Return the [X, Y] coordinate for the center point of the cell that contains the specified text.  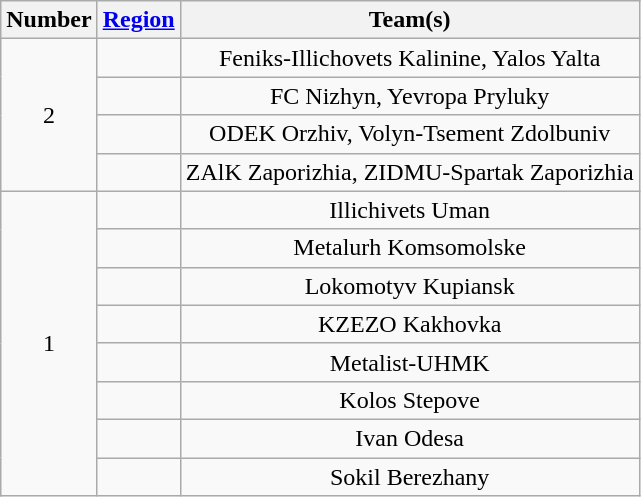
Team(s) [410, 20]
Lokomotyv Kupiansk [410, 286]
ODEK Orzhiv, Volyn-Tsement Zdolbuniv [410, 134]
Ivan Odesa [410, 438]
2 [49, 115]
Region [138, 20]
Illichivets Uman [410, 210]
Number [49, 20]
Kolos Stepove [410, 400]
FC Nizhyn, Yevropa Pryluky [410, 96]
Metalurh Komsomolske [410, 248]
1 [49, 343]
KZEZO Kakhovka [410, 324]
Feniks-Illichovets Kalinine, Yalos Yalta [410, 58]
ZAlK Zaporizhia, ZIDMU-Spartak Zaporizhia [410, 172]
Metalist-UHMK [410, 362]
Sokil Berezhany [410, 477]
